Find where the given text appears and provide that cell's center as [x, y] coordinate. 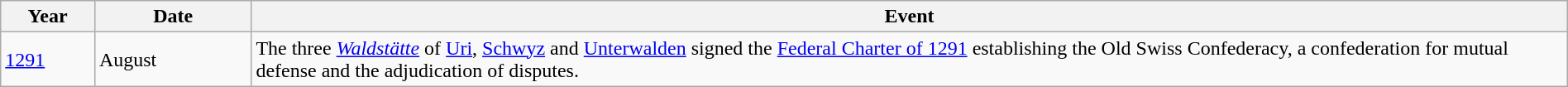
August [172, 60]
1291 [48, 60]
Event [910, 17]
Date [172, 17]
Year [48, 17]
